Scan for the cell matching the given text and deliver its [X, Y] coordinate at center. 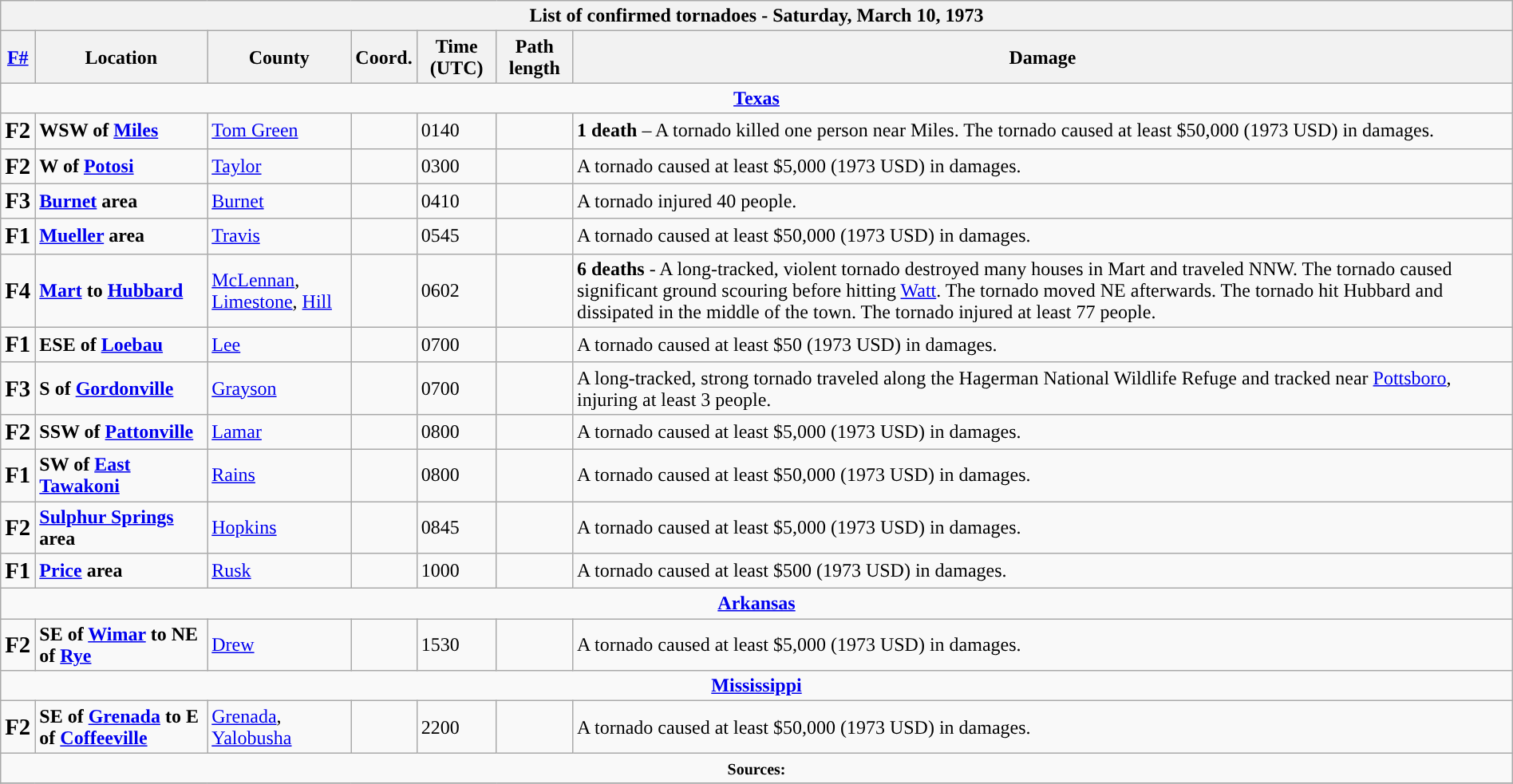
A long-tracked, strong tornado traveled along the Hagerman National Wildlife Refuge and tracked near Pottsboro, injuring at least 3 people. [1042, 388]
Mart to Hubbard [121, 290]
1530 [456, 644]
Rusk [279, 571]
A tornado caused at least $500 (1973 USD) in damages. [1042, 571]
Hopkins [279, 526]
Damage [1042, 57]
Grenada, Yalobusha [279, 727]
Arkansas [756, 604]
Coord. [384, 57]
F4 [18, 290]
Texas [756, 98]
Sources: [756, 768]
McLennan, Limestone, Hill [279, 290]
W of Potosi [121, 166]
Sulphur Springs area [121, 526]
Time (UTC) [456, 57]
County [279, 57]
Burnet area [121, 201]
0410 [456, 201]
0300 [456, 166]
Location [121, 57]
0545 [456, 236]
Drew [279, 644]
Grayson [279, 388]
Tom Green [279, 131]
0602 [456, 290]
2200 [456, 727]
ESE of Loebau [121, 345]
Lee [279, 345]
0140 [456, 131]
Price area [121, 571]
Travis [279, 236]
Mueller area [121, 236]
1000 [456, 571]
Path length [535, 57]
Taylor [279, 166]
Lamar [279, 431]
F# [18, 57]
SE of Wimar to NE of Rye [121, 644]
SE of Grenada to E of Coffeeville [121, 727]
A tornado caused at least $50 (1973 USD) in damages. [1042, 345]
1 death – A tornado killed one person near Miles. The tornado caused at least $50,000 (1973 USD) in damages. [1042, 131]
SW of East Tawakoni [121, 475]
Burnet [279, 201]
SSW of Pattonville [121, 431]
0845 [456, 526]
S of Gordonville [121, 388]
WSW of Miles [121, 131]
List of confirmed tornadoes - Saturday, March 10, 1973 [756, 16]
Mississippi [756, 686]
A tornado injured 40 people. [1042, 201]
Rains [279, 475]
